Determine the [X, Y] coordinate at the center of the cell enclosing the given text.  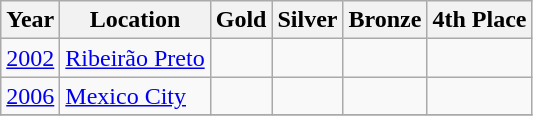
4th Place [480, 20]
Silver [308, 20]
Ribeirão Preto [135, 58]
2006 [30, 96]
2002 [30, 58]
Bronze [385, 20]
Mexico City [135, 96]
Location [135, 20]
Year [30, 20]
Gold [241, 20]
